Provide the (X, Y) coordinate of the cell's center where the given text is located.  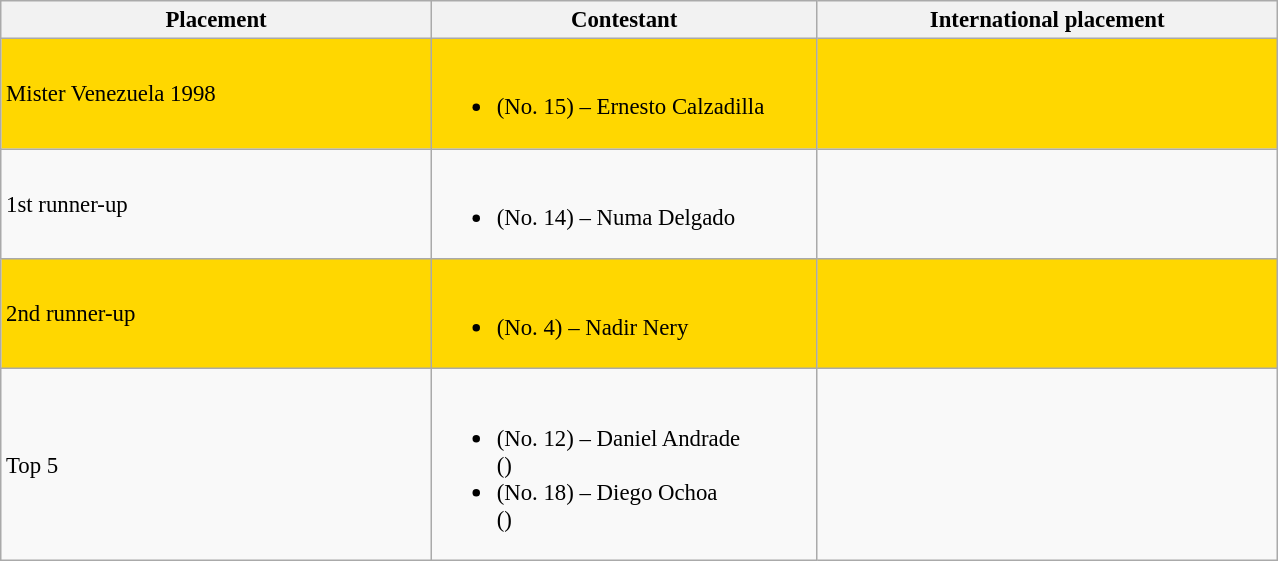
International placement (1048, 20)
(No. 15) – Ernesto Calzadilla (624, 94)
Placement (216, 20)
1st runner-up (216, 204)
Mister Venezuela 1998 (216, 94)
(No. 4) – Nadir Nery (624, 314)
Contestant (624, 20)
2nd runner-up (216, 314)
(No. 12) – Daniel Andrade() (No. 18) – Diego Ochoa() (624, 464)
Top 5 (216, 464)
(No. 14) – Numa Delgado (624, 204)
